For the text-containing cell, return its midpoint in [X, Y] coordinate format. 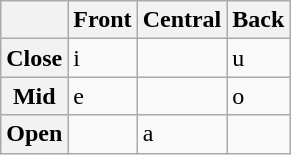
o [258, 96]
u [258, 58]
a [182, 134]
Open [34, 134]
e [102, 96]
Front [102, 20]
Back [258, 20]
Close [34, 58]
Central [182, 20]
Mid [34, 96]
i [102, 58]
